Determine the [x, y] coordinate at the center of the cell enclosing the given text.  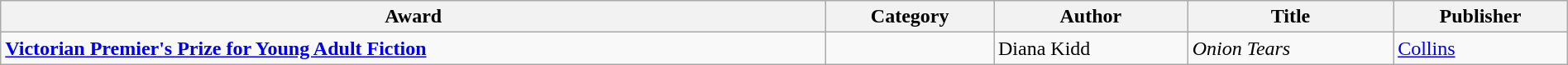
Publisher [1480, 17]
Title [1290, 17]
Author [1092, 17]
Award [414, 17]
Victorian Premier's Prize for Young Adult Fiction [414, 48]
Diana Kidd [1092, 48]
Category [910, 17]
Collins [1480, 48]
Onion Tears [1290, 48]
